Search for the cell housing the specified text and yield its (x, y) center coordinate. 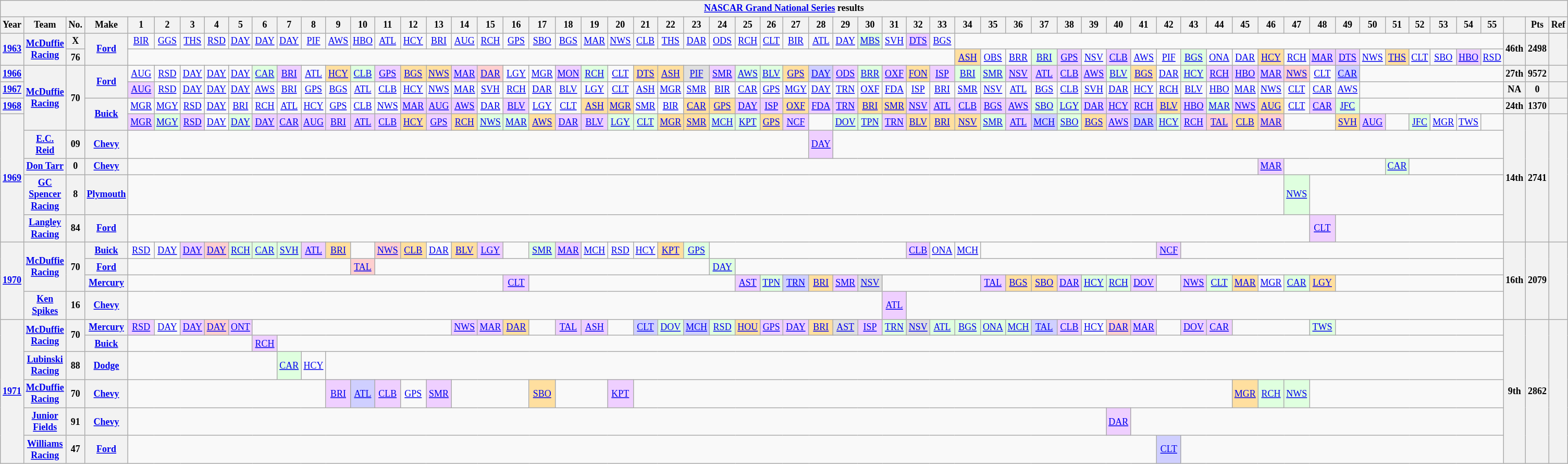
Team (45, 25)
2498 (1537, 49)
09 (75, 144)
16th (1514, 280)
Ken Spikes (45, 305)
55 (1492, 25)
52 (1419, 25)
E.C. Reid (45, 144)
51 (1397, 25)
Lubinski Racing (45, 365)
10 (363, 25)
Ref (1558, 25)
24 (722, 25)
23 (697, 25)
12 (413, 25)
29 (845, 25)
28 (821, 25)
39 (1093, 25)
24th (1514, 106)
Don Tarr (45, 167)
43 (1193, 25)
No. (75, 25)
GC Spencer Racing (45, 194)
42 (1168, 25)
41 (1144, 25)
76 (75, 57)
45 (1245, 25)
18 (568, 25)
19 (595, 25)
FON (918, 73)
OBS (993, 57)
MON (568, 73)
17 (542, 25)
21 (645, 25)
54 (1468, 25)
53 (1443, 25)
9 (338, 25)
34 (968, 25)
15 (490, 25)
NASCAR Grand National Series results (784, 8)
2741 (1537, 178)
Pts (1537, 25)
1370 (1537, 106)
6 (265, 25)
4 (216, 25)
9572 (1537, 73)
31 (894, 25)
2 (168, 25)
NA (1514, 90)
88 (75, 365)
20 (621, 25)
Year (13, 25)
26 (771, 25)
13 (439, 25)
1966 (13, 73)
MBS (870, 41)
1970 (13, 280)
5 (240, 25)
1963 (13, 49)
27th (1514, 73)
7 (289, 25)
GGS (168, 41)
Williams Racing (45, 449)
49 (1348, 25)
37 (1044, 25)
3 (192, 25)
46th (1514, 49)
46 (1271, 25)
2862 (1537, 391)
40 (1118, 25)
Langley Racing (45, 228)
48 (1323, 25)
36 (1018, 25)
14 (464, 25)
11 (388, 25)
1969 (13, 178)
32 (918, 25)
X (75, 41)
30 (870, 25)
Make (106, 25)
22 (671, 25)
27 (796, 25)
91 (75, 422)
38 (1069, 25)
35 (993, 25)
33 (942, 25)
25 (748, 25)
84 (75, 228)
50 (1373, 25)
HOU (748, 327)
44 (1219, 25)
1968 (13, 106)
14th (1514, 178)
9th (1514, 391)
Junior Fields (45, 422)
1 (141, 25)
1967 (13, 90)
1971 (13, 391)
ONT (240, 327)
2079 (1537, 280)
Dodge (106, 365)
Plymouth (106, 194)
